Determine the (x, y) coordinate at the center of the cell enclosing the given text.  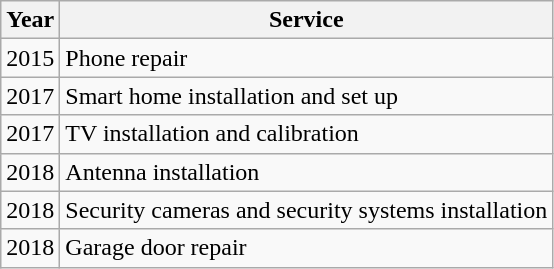
Smart home installation and set up (306, 96)
Year (30, 20)
TV installation and calibration (306, 134)
Phone repair (306, 58)
Service (306, 20)
Security cameras and security systems installation (306, 210)
2015 (30, 58)
Garage door repair (306, 248)
Antenna installation (306, 172)
